Pinpoint the cell where the given text exists, returning its (x, y) midpoint coordinate. 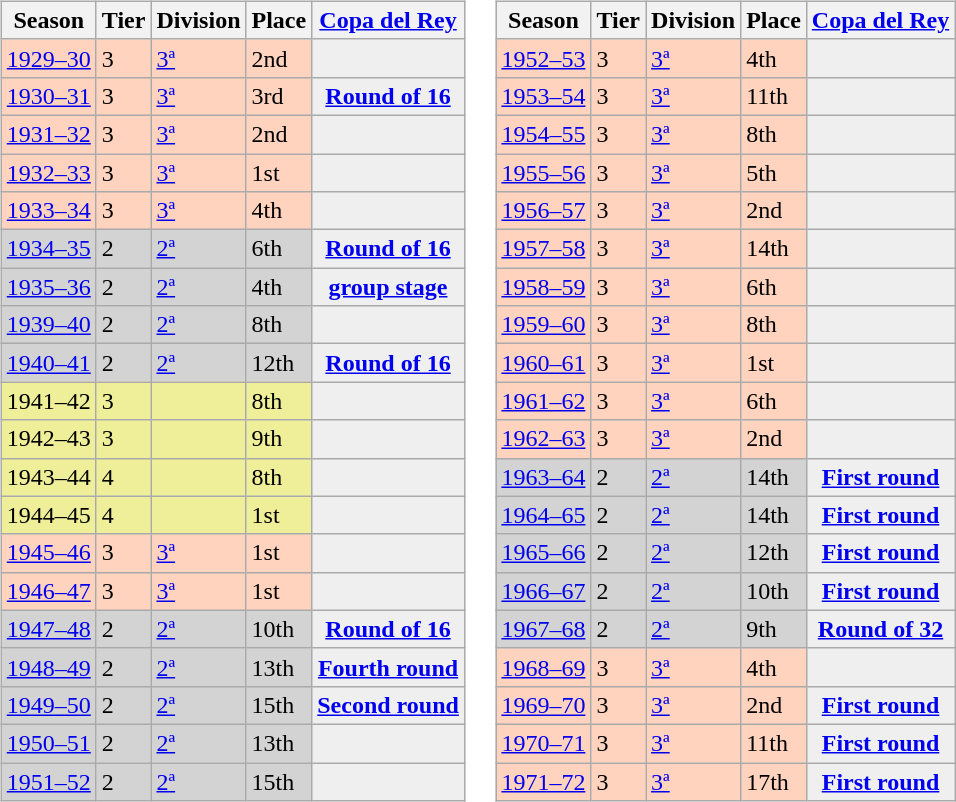
1940–41 (48, 363)
3rd (279, 96)
1930–31 (48, 96)
Round of 32 (880, 629)
1929–30 (48, 58)
1953–54 (544, 96)
1971–72 (544, 781)
1945–46 (48, 553)
1970–71 (544, 743)
1948–49 (48, 667)
1941–42 (48, 401)
1959–60 (544, 325)
1964–65 (544, 515)
1955–56 (544, 173)
1946–47 (48, 591)
1950–51 (48, 743)
1952–53 (544, 58)
1934–35 (48, 249)
5th (774, 173)
1958–59 (544, 287)
1956–57 (544, 211)
1960–61 (544, 363)
1944–45 (48, 515)
1968–69 (544, 667)
group stage (388, 287)
1947–48 (48, 629)
1954–55 (544, 134)
Second round (388, 705)
Fourth round (388, 667)
1966–67 (544, 591)
1935–36 (48, 287)
1949–50 (48, 705)
1933–34 (48, 211)
1969–70 (544, 705)
1961–62 (544, 401)
1967–68 (544, 629)
1943–44 (48, 477)
1942–43 (48, 439)
1931–32 (48, 134)
1962–63 (544, 439)
1932–33 (48, 173)
1965–66 (544, 553)
1951–52 (48, 781)
1963–64 (544, 477)
17th (774, 781)
1957–58 (544, 249)
1939–40 (48, 325)
